Provide the (x, y) coordinate of the cell's center where the given text is located.  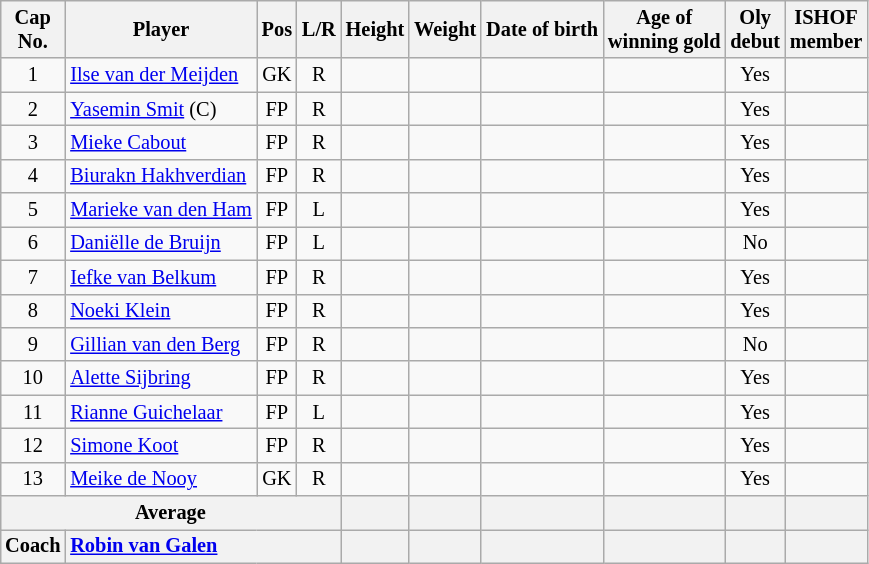
Meike de Nooy (160, 479)
Yasemin Smit (C) (160, 109)
6 (32, 243)
Height (376, 29)
Weight (445, 29)
7 (32, 277)
Noeki Klein (160, 311)
Gillian van den Berg (160, 344)
11 (32, 412)
12 (32, 445)
3 (32, 142)
Marieke van den Ham (160, 210)
2 (32, 109)
Robin van Galen (202, 546)
4 (32, 176)
Coach (32, 546)
Alette Sijbring (160, 378)
Daniëlle de Bruijn (160, 243)
Simone Koot (160, 445)
L/R (319, 29)
Iefke van Belkum (160, 277)
Biurakn Hakhverdian (160, 176)
Ilse van der Meijden (160, 75)
1 (32, 75)
Average (170, 513)
10 (32, 378)
Rianne Guichelaar (160, 412)
5 (32, 210)
9 (32, 344)
CapNo. (32, 29)
13 (32, 479)
Date of birth (542, 29)
Olydebut (755, 29)
Player (160, 29)
ISHOFmember (826, 29)
Age ofwinning gold (664, 29)
8 (32, 311)
Mieke Cabout (160, 142)
Pos (277, 29)
